Return the (x, y) coordinate for the center point of the cell that contains the specified text.  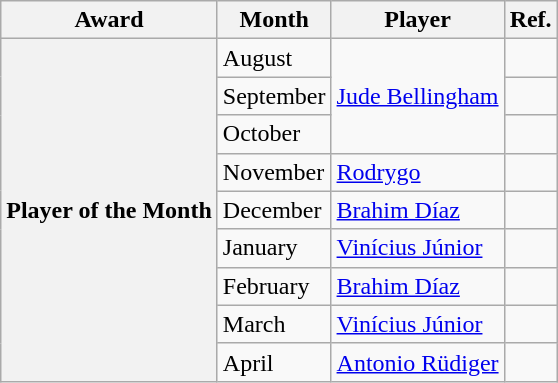
Antonio Rüdiger (418, 362)
December (274, 210)
January (274, 248)
March (274, 324)
Month (274, 20)
Player (418, 20)
April (274, 362)
Player of the Month (110, 210)
November (274, 172)
August (274, 58)
February (274, 286)
Rodrygo (418, 172)
Jude Bellingham (418, 96)
Ref. (530, 20)
September (274, 96)
October (274, 134)
Award (110, 20)
